For the text-containing cell, return its midpoint in (x, y) coordinate format. 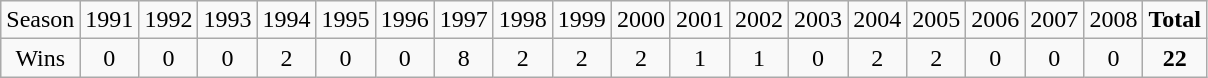
Season (40, 20)
1997 (464, 20)
8 (464, 58)
2005 (936, 20)
1996 (404, 20)
2004 (878, 20)
2001 (700, 20)
1999 (582, 20)
Total (1175, 20)
1995 (346, 20)
1993 (228, 20)
1992 (168, 20)
Wins (40, 58)
1998 (522, 20)
2003 (818, 20)
2007 (1054, 20)
1994 (286, 20)
2008 (1114, 20)
2002 (758, 20)
2000 (640, 20)
2006 (996, 20)
22 (1175, 58)
1991 (110, 20)
